Provide the [X, Y] coordinate of the cell's center where the given text is located.  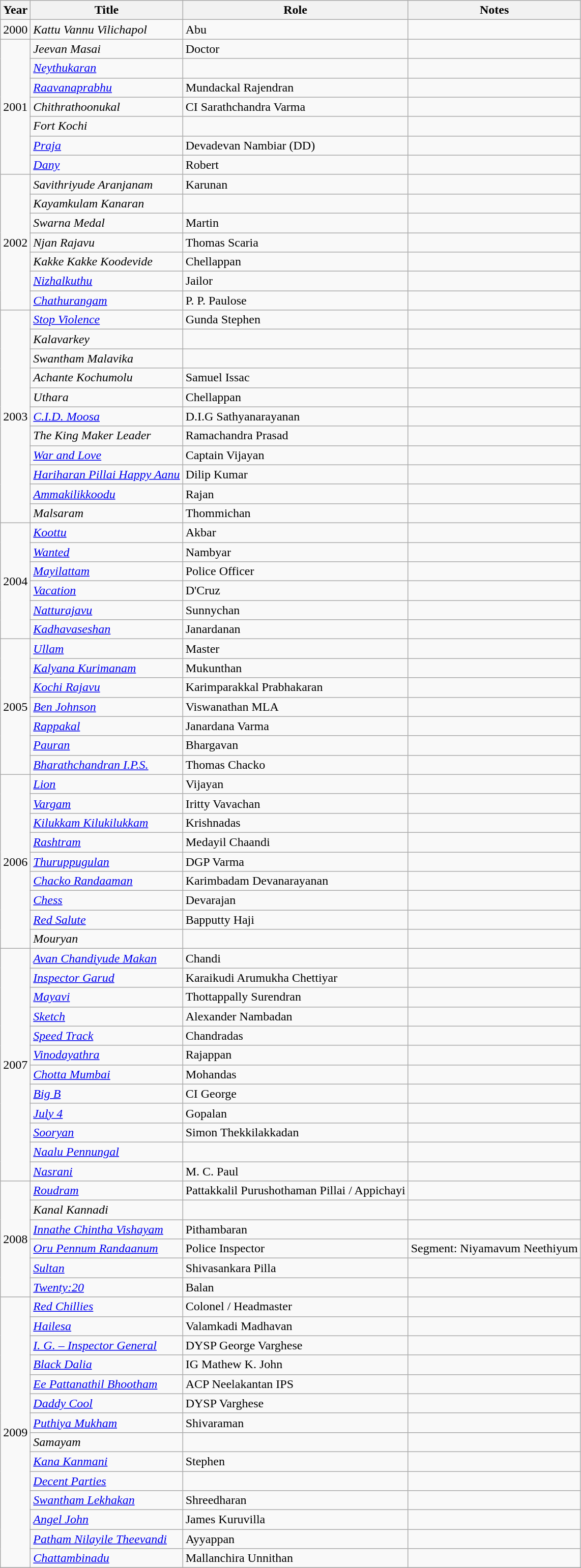
Mayavi [107, 997]
Rajappan [295, 1055]
Big B [107, 1094]
Mallanchira Unnithan [295, 1558]
Sunnychan [295, 610]
Decent Parties [107, 1481]
Karunan [295, 184]
Thommichan [295, 513]
Naalu Pennungal [107, 1152]
2003 [15, 417]
Red Salute [107, 920]
Sultan [107, 1268]
Mohandas [295, 1074]
Chess [107, 900]
Gunda Stephen [295, 320]
Bhargavan [295, 745]
Bapputty Haji [295, 920]
Rashtram [107, 842]
DGP Varma [295, 862]
Valamkadi Madhavan [295, 1326]
Kochi Rajavu [107, 687]
Shivasankara Pilla [295, 1268]
Medayil Chaandi [295, 842]
Chattambinadu [107, 1558]
Title [107, 10]
Swantham Lekhakan [107, 1500]
Chacko Randaaman [107, 881]
Karimparakkal Prabhakaran [295, 687]
Janardanan [295, 629]
Ee Pattanathil Bhootham [107, 1384]
Devadevan Nambiar (DD) [295, 145]
2000 [15, 29]
2009 [15, 1433]
War and Love [107, 455]
Simon Thekkilakkadan [295, 1132]
James Kuruvilla [295, 1520]
P. P. Paulose [295, 300]
Mukunthan [295, 668]
Koottu [107, 532]
Nasrani [107, 1171]
Kalyana Kurimanam [107, 668]
Roudram [107, 1191]
Speed Track [107, 1036]
2001 [15, 107]
Bharathchandran I.P.S. [107, 765]
July 4 [107, 1113]
2008 [15, 1239]
Kadhavaseshan [107, 629]
Samuel Issac [295, 378]
Rajan [295, 494]
Chotta Mumbai [107, 1074]
Angel John [107, 1520]
Ayyappan [295, 1539]
D.I.G Sathyanarayanan [295, 416]
Martin [295, 223]
Gopalan [295, 1113]
Kalavarkey [107, 339]
DYSP George Varghese [295, 1345]
Stephen [295, 1461]
Natturajavu [107, 610]
Stop Violence [107, 320]
Uthara [107, 397]
Swantham Malavika [107, 358]
Ben Johnson [107, 707]
Akbar [295, 532]
Chandradas [295, 1036]
Praja [107, 145]
Puthiya Mukham [107, 1423]
Shreedharan [295, 1500]
Iritty Vavachan [295, 803]
Daddy Cool [107, 1403]
Shivaraman [295, 1423]
CI George [295, 1094]
C.I.D. Moosa [107, 416]
Abu [295, 29]
Alexander Nambadan [295, 1016]
Chandi [295, 958]
Kakke Kakke Koodevide [107, 262]
Ramachandra Prasad [295, 436]
Malsaram [107, 513]
Pithambaran [295, 1229]
Vargam [107, 803]
Ammakilikkoodu [107, 494]
Karimbadam Devanarayanan [295, 881]
Balan [295, 1287]
Jeevan Masai [107, 49]
Notes [495, 10]
Vijayan [295, 784]
Mundackal Rajendran [295, 87]
Hailesa [107, 1326]
Master [295, 649]
Role [295, 10]
Jailor [295, 281]
Hariharan Pillai Happy Aanu [107, 474]
Innathe Chintha Vishayam [107, 1229]
Year [15, 10]
Mayilattam [107, 571]
Karaikudi Arumukha Chettiyar [295, 978]
Black Dalia [107, 1365]
D'Cruz [295, 591]
M. C. Paul [295, 1171]
Chathurangam [107, 300]
Wanted [107, 552]
Segment: Niyamavum Neethiyum [495, 1249]
Raavanaprabhu [107, 87]
2005 [15, 707]
Dilip Kumar [295, 474]
Kayamkulam Kanaran [107, 203]
Kilukkam Kilukilukkam [107, 823]
Oru Pennum Randaanum [107, 1249]
Thottappally Surendran [295, 997]
Viswanathan MLA [295, 707]
Vinodayathra [107, 1055]
ACP Neelakantan IPS [295, 1384]
Pattakkalil Purushothaman Pillai / Appichayi [295, 1191]
Swarna Medal [107, 223]
Doctor [295, 49]
Pauran [107, 745]
IG Mathew K. John [295, 1365]
Patham Nilayile Theevandi [107, 1539]
Devarajan [295, 900]
Njan Rajavu [107, 243]
Fort Kochi [107, 126]
Lion [107, 784]
Savithriyude Aranjanam [107, 184]
Thomas Chacko [295, 765]
Police Inspector [295, 1249]
2007 [15, 1065]
Sooryan [107, 1132]
Janardana Varma [295, 726]
2004 [15, 581]
Kanal Kannadi [107, 1210]
I. G. – Inspector General [107, 1345]
2006 [15, 861]
Achante Kochumolu [107, 378]
CI Sarathchandra Varma [295, 107]
Twenty:20 [107, 1287]
Kana Kanmani [107, 1461]
Sketch [107, 1016]
The King Maker Leader [107, 436]
DYSP Varghese [295, 1403]
Neythukaran [107, 68]
2002 [15, 242]
Ullam [107, 649]
Vacation [107, 591]
Inspector Garud [107, 978]
Thuruppugulan [107, 862]
Mouryan [107, 939]
Dany [107, 165]
Thomas Scaria [295, 243]
Robert [295, 165]
Chithrathoonukal [107, 107]
Rappakal [107, 726]
Kattu Vannu Vilichapol [107, 29]
Krishnadas [295, 823]
Colonel / Headmaster [295, 1307]
Captain Vijayan [295, 455]
Nambyar [295, 552]
Red Chillies [107, 1307]
Avan Chandiyude Makan [107, 958]
Nizhalkuthu [107, 281]
Samayam [107, 1442]
Police Officer [295, 571]
